Determine the (X, Y) coordinate at the center of the cell enclosing the given text.  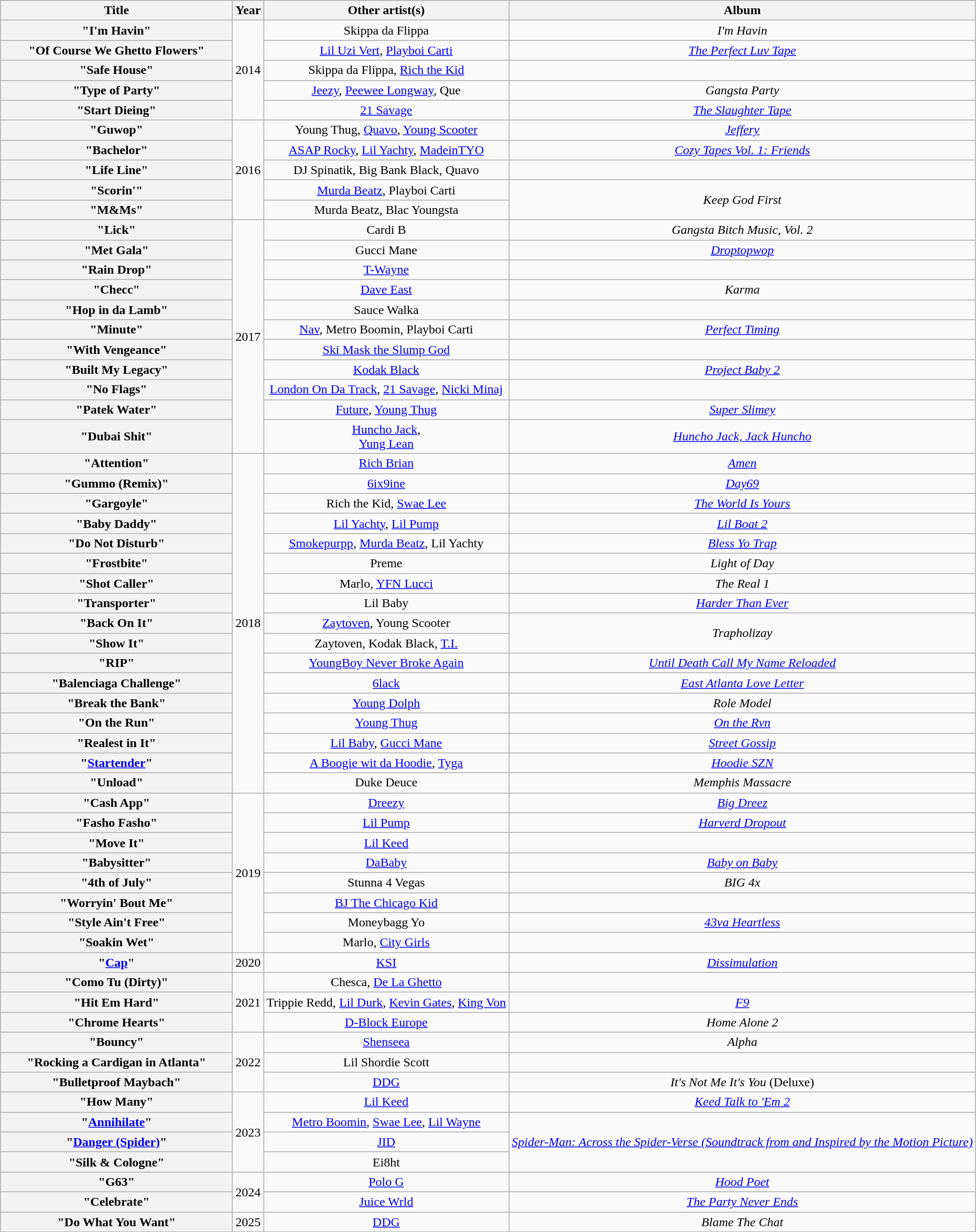
Big Dreez (742, 803)
Memphis Massacre (742, 783)
"G63" (116, 1182)
Gangsta Party (742, 90)
Other artist(s) (386, 10)
21 Savage (386, 110)
"Baby Daddy" (116, 523)
Baby on Baby (742, 862)
"Bulletproof Maybach" (116, 1082)
ASAP Rocky, Lil Yachty, MadeinTYO (386, 150)
Year (248, 10)
"Dubai Shit" (116, 436)
"Scorin'" (116, 190)
Cozy Tapes Vol. 1: Friends (742, 150)
KSI (386, 963)
Nav, Metro Boomin, Playboi Carti (386, 330)
"Start Dieing" (116, 110)
6ix9ine (386, 483)
2021 (248, 1002)
"How Many" (116, 1102)
"Patek Water" (116, 409)
Karma (742, 290)
Light of Day (742, 563)
Hoodie SZN (742, 763)
"Fasho Fasho" (116, 823)
Super Slimey (742, 409)
It's Not Me It's You (Deluxe) (742, 1082)
Skippa da Flippa (386, 30)
Rich Brian (386, 463)
"Lick" (116, 230)
The Party Never Ends (742, 1202)
Harder Than Ever (742, 603)
Blame The Chat (742, 1222)
"Hit Em Hard" (116, 1002)
The World Is Yours (742, 503)
"Guwop" (116, 130)
2023 (248, 1132)
Smokepurpp, Murda Beatz, Lil Yachty (386, 543)
"Bouncy" (116, 1042)
"Show It" (116, 643)
Zaytoven, Kodak Black, T.I. (386, 643)
Amen (742, 463)
"Back On It" (116, 623)
T-Wayne (386, 270)
Gucci Mane (386, 250)
"Transporter" (116, 603)
Young Thug (386, 723)
Duke Deuce (386, 783)
2014 (248, 70)
"4th of July" (116, 882)
Juice Wrld (386, 1202)
Alpha (742, 1042)
2019 (248, 872)
"Gargoyle" (116, 503)
"Cap" (116, 963)
Lil Uzi Vert, Playboi Carti (386, 50)
London On Da Track, 21 Savage, Nicki Minaj (386, 390)
Day69 (742, 483)
Sauce Walka (386, 310)
"I'm Havin" (116, 30)
Marlo, YFN Lucci (386, 583)
"Do What You Want" (116, 1222)
"Startender" (116, 763)
"Rocking a Cardigan in Atlanta" (116, 1062)
2025 (248, 1222)
6lack (386, 683)
"Checc" (116, 290)
"Soakin Wet" (116, 943)
Ski Mask the Slump God (386, 350)
2016 (248, 170)
F9 (742, 1002)
Lil Yachty, Lil Pump (386, 523)
Lil Boat 2 (742, 523)
Kodak Black (386, 370)
"Minute" (116, 330)
Album (742, 10)
"Frostbite" (116, 563)
Home Alone 2 (742, 1022)
Dave East (386, 290)
Role Model (742, 703)
"Unload" (116, 783)
"Balenciaga Challenge" (116, 683)
"Built My Legacy" (116, 370)
"Babysitter" (116, 862)
"Silk & Cologne" (116, 1162)
"Cash App" (116, 803)
East Atlanta Love Letter (742, 683)
Skippa da Flippa, Rich the Kid (386, 70)
Future, Young Thug (386, 409)
"Realest in It" (116, 743)
Shenseea (386, 1042)
"Style Ain't Free" (116, 923)
Lil Shordie Scott (386, 1062)
Marlo, City Girls (386, 943)
"Of Course We Ghetto Flowers" (116, 50)
Until Death Call My Name Reloaded (742, 663)
I'm Havin (742, 30)
Preme (386, 563)
"Hop in da Lamb" (116, 310)
"No Flags" (116, 390)
Project Baby 2 (742, 370)
Lil Baby, Gucci Mane (386, 743)
Moneybagg Yo (386, 923)
The Slaughter Tape (742, 110)
"Type of Party" (116, 90)
"On the Run" (116, 723)
"Move It" (116, 842)
Trapholizay (742, 633)
"Do Not Disturb" (116, 543)
43va Heartless (742, 923)
Perfect Timing (742, 330)
2022 (248, 1062)
"Gummo (Remix)" (116, 483)
Ei8ht (386, 1162)
Murda Beatz, Playboi Carti (386, 190)
"Break the Bank" (116, 703)
Lil Baby (386, 603)
Jeffery (742, 130)
Title (116, 10)
Keed Talk to 'Em 2 (742, 1102)
"Worryin' Bout Me" (116, 902)
Gangsta Bitch Music, Vol. 2 (742, 230)
On the Rvn (742, 723)
"Danger (Spider)" (116, 1142)
YoungBoy Never Broke Again (386, 663)
BJ The Chicago Kid (386, 902)
"Rain Drop" (116, 270)
Rich the Kid, Swae Lee (386, 503)
"With Vengeance" (116, 350)
The Perfect Luv Tape (742, 50)
"Attention" (116, 463)
Stunna 4 Vegas (386, 882)
2020 (248, 963)
DJ Spinatik, Big Bank Black, Quavo (386, 170)
"Shot Caller" (116, 583)
2024 (248, 1192)
Harverd Dropout (742, 823)
A Boogie wit da Hoodie, Tyga (386, 763)
"M&Ms" (116, 210)
"Annihilate" (116, 1122)
Keep God First (742, 200)
Polo G (386, 1182)
The Real 1 (742, 583)
Dissimulation (742, 963)
Jeezy, Peewee Longway, Que (386, 90)
"Safe House" (116, 70)
"Como Tu (Dirty)" (116, 982)
2018 (248, 623)
Zaytoven, Young Scooter (386, 623)
Street Gossip (742, 743)
"Celebrate" (116, 1202)
Trippie Redd, Lil Durk, Kevin Gates, King Von (386, 1002)
"Met Gala" (116, 250)
Cardi B (386, 230)
Huncho Jack,Yung Lean (386, 436)
DaBaby (386, 862)
Young Dolph (386, 703)
"RIP" (116, 663)
Chesca, De La Ghetto (386, 982)
Dreezy (386, 803)
"Chrome Hearts" (116, 1022)
Murda Beatz, Blac Youngsta (386, 210)
Huncho Jack, Jack Huncho (742, 436)
Bless Yo Trap (742, 543)
"Life Line" (116, 170)
JID (386, 1142)
BIG 4x (742, 882)
2017 (248, 337)
Metro Boomin, Swae Lee, Lil Wayne (386, 1122)
Hood Poet (742, 1182)
Lil Pump (386, 823)
Spider-Man: Across the Spider-Verse (Soundtrack from and Inspired by the Motion Picture) (742, 1142)
Young Thug, Quavo, Young Scooter (386, 130)
Droptopwop (742, 250)
D-Block Europe (386, 1022)
"Bachelor" (116, 150)
